Find where the given text appears and provide that cell's center as (x, y) coordinate. 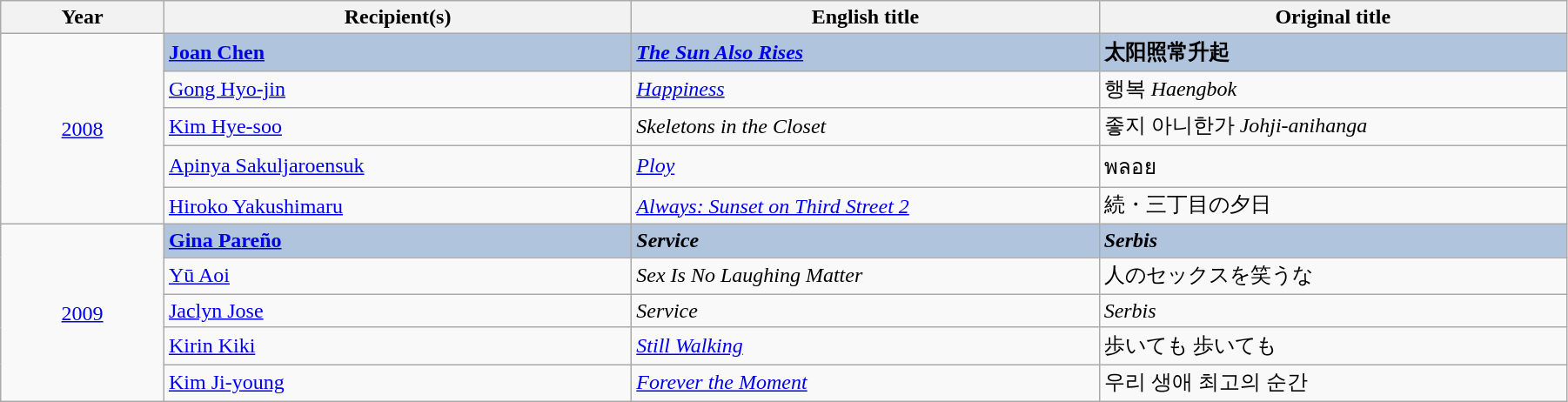
Joan Chen (397, 52)
Kim Hye-soo (397, 127)
행복 Haengbok (1333, 89)
Hiroko Yakushimaru (397, 205)
人のセックスを笑うな (1333, 277)
Sex Is No Laughing Matter (865, 277)
Ploy (865, 165)
2008 (83, 129)
続・三丁目の夕日 (1333, 205)
English title (865, 17)
Yū Aoi (397, 277)
Recipient(s) (397, 17)
Original title (1333, 17)
Always: Sunset on Third Street 2 (865, 205)
Happiness (865, 89)
Skeletons in the Closet (865, 127)
Apinya Sakuljaroensuk (397, 165)
太阳照常升起 (1333, 52)
Forever the Moment (865, 383)
2009 (83, 313)
Year (83, 17)
Kirin Kiki (397, 346)
Jaclyn Jose (397, 311)
The Sun Also Rises (865, 52)
우리 생애 최고의 순간 (1333, 383)
좋지 아니한가 Johji-anihanga (1333, 127)
Gina Pareño (397, 241)
Gong Hyo-jin (397, 89)
พลอย (1333, 165)
Kim Ji-young (397, 383)
Still Walking (865, 346)
歩いても 歩いても (1333, 346)
